Return (x, y) of the center of cell containing provided text 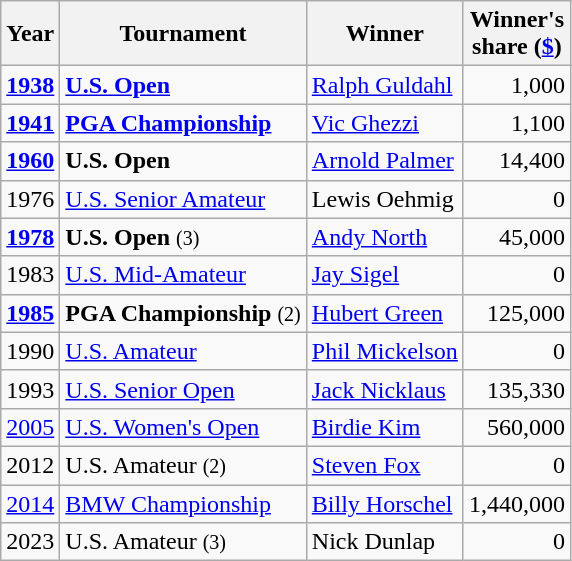
Nick Dunlap (384, 542)
Year (30, 34)
2012 (30, 465)
1,100 (516, 123)
Arnold Palmer (384, 161)
Winner'sshare ($) (516, 34)
U.S. Senior Amateur (183, 199)
Phil Mickelson (384, 351)
Ralph Guldahl (384, 85)
1983 (30, 275)
Winner (384, 34)
Jay Sigel (384, 275)
1990 (30, 351)
560,000 (516, 427)
125,000 (516, 313)
U.S. Amateur (183, 351)
135,330 (516, 389)
U.S. Open (3) (183, 237)
2014 (30, 503)
2005 (30, 427)
1,440,000 (516, 503)
Vic Ghezzi (384, 123)
Tournament (183, 34)
U.S. Mid-Amateur (183, 275)
Hubert Green (384, 313)
1941 (30, 123)
Andy North (384, 237)
1938 (30, 85)
Birdie Kim (384, 427)
Billy Horschel (384, 503)
1960 (30, 161)
2023 (30, 542)
1976 (30, 199)
U.S. Women's Open (183, 427)
Lewis Oehmig (384, 199)
BMW Championship (183, 503)
PGA Championship (183, 123)
1993 (30, 389)
Steven Fox (384, 465)
14,400 (516, 161)
Jack Nicklaus (384, 389)
U.S. Senior Open (183, 389)
PGA Championship (2) (183, 313)
U.S. Amateur (2) (183, 465)
1985 (30, 313)
U.S. Amateur (3) (183, 542)
1978 (30, 237)
1,000 (516, 85)
45,000 (516, 237)
